Extract the (X, Y) coordinate from the center of the cell holding the provided text.  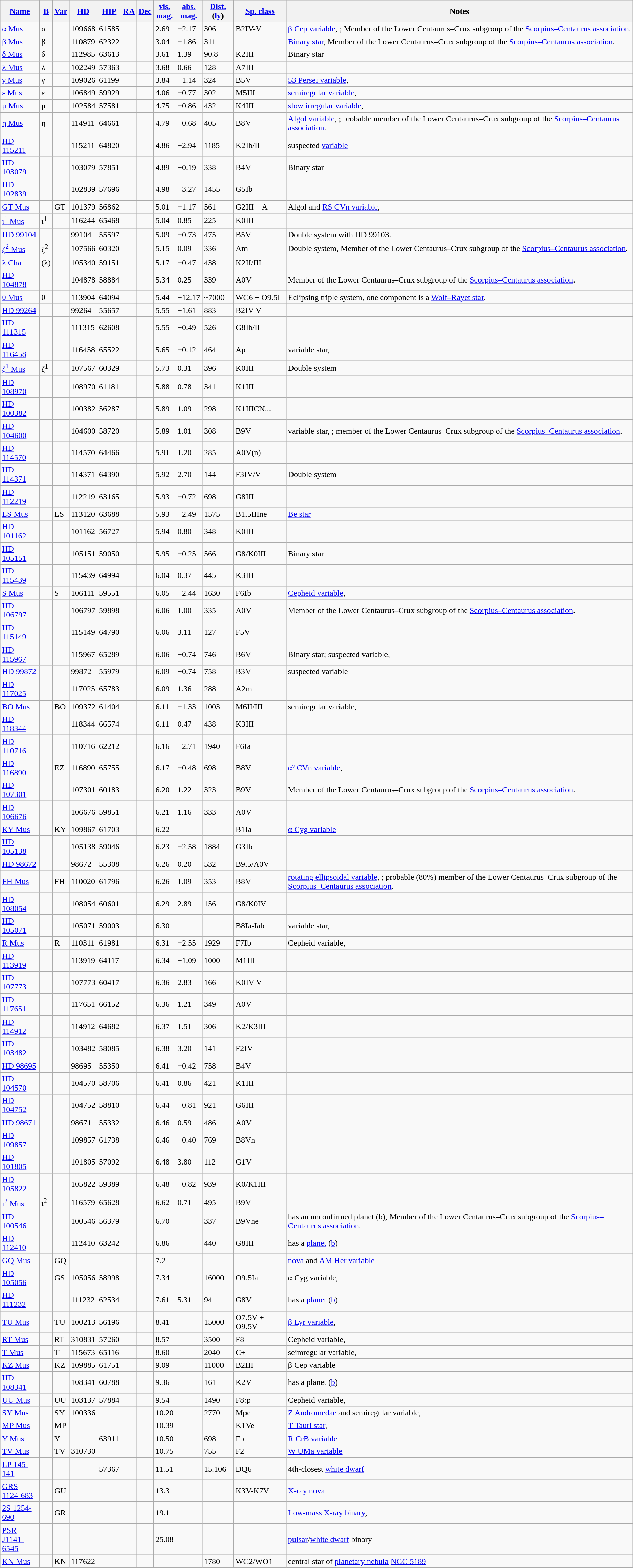
114371 (83, 474)
114912 (83, 1027)
101805 (83, 1162)
G8V (260, 1300)
7.61 (164, 1300)
−0.49 (189, 328)
B (46, 11)
61738 (109, 1140)
KY Mus (20, 829)
1.16 (189, 812)
GT Mus (20, 206)
HD 103482 (20, 1048)
5.73 (164, 368)
variable star, ; member of the Lower Centaurus–Crux subgroup of the Scorpius–Centaurus association. (459, 431)
GR (61, 1513)
B8Ia-Iab (260, 925)
6.62 (164, 1202)
0.09 (189, 249)
KZ (61, 1365)
λ Mus (20, 67)
62534 (109, 1300)
103079 (83, 167)
G8/K0III (260, 554)
FH Mus (20, 881)
λ Cha (20, 263)
HD 98695 (20, 1066)
0.85 (189, 221)
63165 (109, 497)
K2II/III (260, 263)
3.20 (189, 1048)
GQ (61, 1260)
107301 (83, 790)
58810 (109, 1105)
Binary star, Member of the Lower Centaurus–Crux subgroup of the Scorpius–Centaurus association. (459, 42)
−0.42 (189, 1066)
117651 (83, 1004)
Notes (459, 11)
117025 (83, 689)
F6Ia (260, 746)
δ Mus (20, 54)
HD 107773 (20, 983)
Double system, Member of the Lower Centaurus–Crux subgroup of the Scorpius–Centaurus association. (459, 249)
1.21 (189, 1004)
59151 (109, 263)
0.80 (189, 531)
4.89 (164, 167)
56727 (109, 531)
105340 (83, 263)
HD 118344 (20, 724)
1630 (218, 593)
K0/K1III (260, 1184)
5.44 (164, 297)
113120 (83, 514)
B3V (260, 672)
−2.71 (189, 746)
6.34 (164, 960)
HD 104600 (20, 431)
59046 (109, 847)
64661 (109, 123)
F8:p (260, 1400)
K4III (260, 106)
HD 104878 (20, 280)
HD 108970 (20, 387)
110311 (83, 943)
LS (61, 514)
115439 (83, 575)
112219 (83, 497)
8.41 (164, 1322)
108970 (83, 387)
55657 (109, 310)
61751 (109, 1365)
G2III + A (260, 206)
6.44 (164, 1105)
5.34 (164, 280)
25.08 (164, 1539)
1.36 (189, 689)
5.65 (164, 349)
64390 (109, 474)
105822 (83, 1184)
90.8 (218, 54)
θ Mus (20, 297)
101379 (83, 206)
112 (218, 1162)
0.31 (189, 368)
115673 (83, 1352)
B8Vn (260, 1140)
−3.27 (189, 189)
Y Mus (20, 1439)
106849 (83, 93)
5.92 (164, 474)
ι1 Mus (20, 221)
4.86 (164, 145)
65116 (109, 1352)
5.04 (164, 221)
61981 (109, 943)
59851 (109, 812)
114570 (83, 453)
−1.86 (189, 42)
6.05 (164, 593)
HD 100382 (20, 409)
114911 (83, 123)
285 (218, 453)
2770 (218, 1413)
308 (218, 431)
O9.5Ia (260, 1278)
769 (218, 1140)
Z Andromedae and semiregular variable, (459, 1413)
100546 (83, 1221)
98672 (83, 864)
102839 (83, 189)
θ (46, 297)
15000 (218, 1322)
445 (218, 575)
55308 (109, 864)
GT (61, 206)
Binary star; suspected variable, (459, 654)
δ (46, 54)
Am (260, 249)
298 (218, 409)
1929 (218, 943)
288 (218, 689)
1.22 (189, 790)
ι1 (46, 221)
HD 98672 (20, 864)
1.20 (189, 453)
−0.40 (189, 1140)
8.60 (164, 1352)
−2.58 (189, 847)
103482 (83, 1048)
5.95 (164, 554)
103137 (83, 1400)
1.51 (189, 1027)
156 (218, 904)
G6III (260, 1105)
0.37 (189, 575)
ζ2 Mus (20, 249)
S Mus (20, 593)
109885 (83, 1365)
α (46, 29)
56862 (109, 206)
127 (218, 632)
59551 (109, 593)
102249 (83, 67)
Fp (260, 1439)
61796 (109, 881)
LP 145-141 (20, 1469)
107773 (83, 983)
M5III (260, 93)
5.31 (189, 1300)
144 (218, 474)
PSR J1141-6545 (20, 1539)
β Cep variable, ; Member of the Lower Centaurus–Crux subgroup of the Scorpius–Centaurus association. (459, 29)
113904 (83, 297)
111315 (83, 328)
F8 (260, 1339)
105056 (83, 1278)
UU Mus (20, 1400)
100213 (83, 1322)
HD 99264 (20, 310)
883 (218, 310)
F6Ib (260, 593)
MP (61, 1426)
1003 (218, 707)
56287 (109, 409)
seimregular variable, (459, 1352)
F3IV/V (260, 474)
HD 105071 (20, 925)
WC6 + O9.5I (260, 297)
M6II/III (260, 707)
116244 (83, 221)
BO Mus (20, 707)
109668 (83, 29)
HD 115149 (20, 632)
57884 (109, 1400)
μ (46, 106)
105138 (83, 847)
117622 (83, 1561)
FH (61, 881)
6.29 (164, 904)
335 (218, 610)
141 (218, 1048)
W UMa variable (459, 1451)
65628 (109, 1202)
63613 (109, 54)
60417 (109, 983)
6.20 (164, 790)
1780 (218, 1561)
Low-mass X-ray binary, (459, 1513)
G8/K0IV (260, 904)
HD 99872 (20, 672)
60329 (109, 368)
Algol and RS CVn variable, (459, 206)
337 (218, 1221)
1490 (218, 1400)
1575 (218, 514)
HD 101805 (20, 1162)
65289 (109, 654)
4.79 (164, 123)
HD 108341 (20, 1382)
1940 (218, 746)
310831 (83, 1339)
6.17 (164, 768)
59929 (109, 93)
111232 (83, 1300)
−12.17 (189, 297)
HD 113919 (20, 960)
109867 (83, 829)
3.84 (164, 80)
5.09 (164, 235)
2.69 (164, 29)
R Mus (20, 943)
6.23 (164, 847)
HD 107301 (20, 790)
ζ2 (46, 249)
B6V (260, 654)
UU (61, 1400)
T Mus (20, 1352)
SY Mus (20, 1413)
Sp. class (260, 11)
HD 105822 (20, 1184)
64790 (109, 632)
B2III (260, 1365)
has an unconfirmed planet (b), Member of the Lower Centaurus–Crux subgroup of the Scorpius–Centaurus association. (459, 1221)
RT Mus (20, 1339)
16000 (218, 1278)
F2 (260, 1451)
10.39 (164, 1426)
6.21 (164, 812)
64094 (109, 297)
7.2 (164, 1260)
532 (218, 864)
Mpe (260, 1413)
19.1 (164, 1513)
K1IIICN... (260, 409)
−0.72 (189, 497)
Ap (260, 349)
57367 (109, 1469)
64994 (109, 575)
64682 (109, 1027)
3.68 (164, 67)
Name (20, 11)
R CrB variable (459, 1439)
105071 (83, 925)
110020 (83, 881)
0.20 (189, 864)
310730 (83, 1451)
K2III (260, 54)
61585 (109, 29)
10.75 (164, 1451)
128 (218, 67)
58720 (109, 431)
HD 106676 (20, 812)
348 (218, 531)
K2Ib/II (260, 145)
13.3 (164, 1491)
116890 (83, 768)
HD 101162 (20, 531)
10.20 (164, 1413)
115967 (83, 654)
F7Ib (260, 943)
−0.68 (189, 123)
−1.33 (189, 707)
100336 (83, 1413)
66574 (109, 724)
62212 (109, 746)
106797 (83, 610)
3.80 (189, 1162)
116579 (83, 1202)
102584 (83, 106)
60183 (109, 790)
338 (218, 167)
0.78 (189, 387)
353 (218, 881)
65522 (109, 349)
2S 1254-690 (20, 1513)
−1.09 (189, 960)
−1.17 (189, 206)
HD 115967 (20, 654)
ζ1 (46, 368)
396 (218, 368)
6.04 (164, 575)
11000 (218, 1365)
333 (218, 812)
C+ (260, 1352)
55350 (109, 1066)
G3Ib (260, 847)
η (46, 123)
HD 115211 (20, 145)
65755 (109, 768)
5.88 (164, 387)
−0.73 (189, 235)
10.50 (164, 1439)
4.06 (164, 93)
ε Mus (20, 93)
6.22 (164, 829)
ε (46, 93)
HD 112219 (20, 497)
9.36 (164, 1382)
302 (218, 93)
0.25 (189, 280)
109372 (83, 707)
15.106 (218, 1469)
HD 98671 (20, 1123)
6.30 (164, 925)
HD (83, 11)
O7.5V + O9.5V (260, 1322)
α Cyg variable (459, 829)
11.51 (164, 1469)
RA (129, 11)
0.66 (189, 67)
109857 (83, 1140)
vis.mag. (164, 11)
−0.47 (189, 263)
57851 (109, 167)
56379 (109, 1221)
58706 (109, 1083)
755 (218, 1451)
115211 (83, 145)
G5Ib (260, 189)
336 (218, 249)
K2/K3III (260, 1027)
939 (218, 1184)
KY (61, 829)
HD 117651 (20, 1004)
62608 (109, 328)
405 (218, 123)
311 (218, 42)
61703 (109, 829)
~7000 (218, 297)
HD 115439 (20, 575)
γ (46, 80)
5.94 (164, 531)
63242 (109, 1243)
K3V-K7V (260, 1491)
HD 109857 (20, 1140)
M1III (260, 960)
K2V (260, 1382)
98671 (83, 1123)
T Tauri star, (459, 1426)
HD 105151 (20, 554)
112985 (83, 54)
−0.82 (189, 1184)
−0.12 (189, 349)
107567 (83, 368)
104752 (83, 1105)
TU (61, 1322)
HD 114371 (20, 474)
57363 (109, 67)
HD 114570 (20, 453)
440 (218, 1243)
TV (61, 1451)
64117 (109, 960)
58085 (109, 1048)
ι2 (46, 1202)
99104 (83, 235)
61404 (109, 707)
HD 99104 (20, 235)
421 (218, 1083)
rotating ellipsoidal variable, ; probable (80%) member of the Lower Centaurus–Crux subgroup of the Scorpius–Centaurus association. (459, 881)
99872 (83, 672)
abs.mag. (189, 11)
115149 (83, 632)
HD 116458 (20, 349)
58998 (109, 1278)
63911 (109, 1439)
pulsar/white dwarf binary (459, 1539)
4.75 (164, 106)
1000 (218, 960)
64820 (109, 145)
3.11 (189, 632)
Double system with HD 99103. (459, 235)
57696 (109, 189)
60788 (109, 1382)
98695 (83, 1066)
η Mus (20, 123)
α Cyg variable, (459, 1278)
HD 110716 (20, 746)
486 (218, 1123)
−2.55 (189, 943)
56196 (109, 1322)
MP Mus (20, 1426)
1884 (218, 847)
TU Mus (20, 1322)
6.37 (164, 1027)
6.31 (164, 943)
106676 (83, 812)
K0IV-V (260, 983)
Eclipsing triple system, one component is a Wolf–Rayet star, (459, 297)
104878 (83, 280)
−2.49 (189, 514)
HD 105056 (20, 1278)
2.83 (189, 983)
432 (218, 106)
566 (218, 554)
110879 (83, 42)
−0.77 (189, 93)
2.70 (189, 474)
S (61, 593)
59003 (109, 925)
6.16 (164, 746)
B9Vne (260, 1221)
62322 (109, 42)
1.39 (189, 54)
−0.19 (189, 167)
2040 (218, 1352)
4.98 (164, 189)
Y (61, 1439)
HD 114912 (20, 1027)
166 (218, 983)
526 (218, 328)
KN Mus (20, 1561)
HD 116890 (20, 768)
5.01 (164, 206)
6.38 (164, 1048)
225 (218, 221)
RT (61, 1339)
324 (218, 80)
GQ Mus (20, 1260)
λ (46, 67)
ι2 Mus (20, 1202)
61199 (109, 80)
F2IV (260, 1048)
ζ1 Mus (20, 368)
55979 (109, 672)
323 (218, 790)
X-ray nova (459, 1491)
57092 (109, 1162)
B1Ia (260, 829)
Dist. (ly) (218, 11)
HD 106797 (20, 610)
A7III (260, 67)
8.57 (164, 1339)
104570 (83, 1083)
Be star (459, 514)
F5V (260, 632)
HIP (109, 11)
BO (61, 707)
109026 (83, 80)
EZ (61, 768)
WC2/WO1 (260, 1561)
KN (61, 1561)
59898 (109, 610)
−2.17 (189, 29)
464 (218, 349)
100382 (83, 409)
61181 (109, 387)
5.91 (164, 453)
G8Ib/II (260, 328)
β Mus (20, 42)
63688 (109, 514)
118344 (83, 724)
0.47 (189, 724)
SY (61, 1413)
−2.94 (189, 145)
HD 111232 (20, 1300)
94 (218, 1300)
475 (218, 235)
6.70 (164, 1221)
G1V (260, 1162)
104600 (83, 431)
−0.86 (189, 106)
GS (61, 1278)
slow irregular variable, (459, 106)
1.00 (189, 610)
9.09 (164, 1365)
−0.25 (189, 554)
HD 104752 (20, 1105)
55332 (109, 1123)
R (61, 943)
341 (218, 387)
HD 100546 (20, 1221)
108054 (83, 904)
64466 (109, 453)
−0.81 (189, 1105)
DQ6 (260, 1469)
5.17 (164, 263)
112410 (83, 1243)
γ Mus (20, 80)
1185 (218, 145)
0.59 (189, 1123)
66152 (109, 1004)
β Lyr variable, (459, 1322)
α Mus (20, 29)
HD 111315 (20, 328)
106111 (83, 593)
349 (218, 1004)
−1.14 (189, 80)
3.61 (164, 54)
59389 (109, 1184)
GRS 1124-683 (20, 1491)
921 (218, 1105)
110716 (83, 746)
HD 102839 (20, 189)
161 (218, 1382)
HD 117025 (20, 689)
1455 (218, 189)
T (61, 1352)
6.86 (164, 1243)
0.86 (189, 1083)
3500 (218, 1339)
4th-closest white dwarf (459, 1469)
107566 (83, 249)
561 (218, 206)
HD 103079 (20, 167)
113919 (83, 960)
746 (218, 654)
57581 (109, 106)
60601 (109, 904)
7.34 (164, 1278)
HD 112410 (20, 1243)
TV Mus (20, 1451)
α² CVn variable, (459, 768)
9.54 (164, 1400)
β (46, 42)
1.01 (189, 431)
HD 108054 (20, 904)
3.04 (164, 42)
101162 (83, 531)
A2m (260, 689)
HD 104570 (20, 1083)
−1.61 (189, 310)
495 (218, 1202)
B1.5IIIne (260, 514)
β Cep variable (459, 1365)
65783 (109, 689)
339 (218, 280)
μ Mus (20, 106)
0.71 (189, 1202)
(λ) (46, 263)
55597 (109, 235)
A0V(n) (260, 453)
Var (61, 11)
Dec (145, 11)
59050 (109, 554)
K1Ve (260, 1426)
116458 (83, 349)
LS Mus (20, 514)
53 Persei variable, (459, 80)
GU (61, 1491)
99264 (83, 310)
nova and AM Her variable (459, 1260)
108341 (83, 1382)
HD 105138 (20, 847)
KZ Mus (20, 1365)
2.89 (189, 904)
60320 (109, 249)
B9.5/A0V (260, 864)
65468 (109, 221)
105151 (83, 554)
58884 (109, 280)
−0.48 (189, 768)
5.15 (164, 249)
57260 (109, 1339)
central star of planetary nebula NGC 5189 (459, 1561)
Algol variable, ; probable member of the Lower Centaurus–Crux subgroup of the Scorpius–Centaurus association. (459, 123)
−2.44 (189, 593)
